Scan for the cell matching the given text and deliver its [X, Y] coordinate at center. 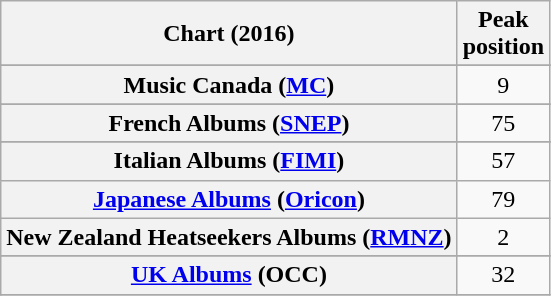
32 [503, 275]
Italian Albums (FIMI) [229, 161]
Music Canada (MC) [229, 85]
79 [503, 199]
57 [503, 161]
Chart (2016) [229, 34]
75 [503, 123]
2 [503, 237]
Peak position [503, 34]
Japanese Albums (Oricon) [229, 199]
9 [503, 85]
New Zealand Heatseekers Albums (RMNZ) [229, 237]
French Albums (SNEP) [229, 123]
UK Albums (OCC) [229, 275]
